Search for the cell housing the specified text and yield its [x, y] center coordinate. 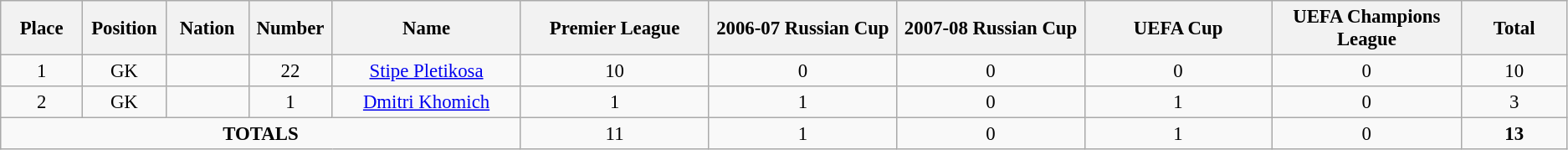
2 [42, 102]
Total [1514, 28]
Position [125, 28]
Stipe Pletikosa [427, 71]
UEFA Champions League [1367, 28]
Place [42, 28]
UEFA Cup [1178, 28]
2006-07 Russian Cup [803, 28]
2007-08 Russian Cup [991, 28]
Nation [208, 28]
Dmitri Khomich [427, 102]
Number [290, 28]
22 [290, 71]
11 [614, 134]
Premier League [614, 28]
TOTALS [261, 134]
Name [427, 28]
13 [1514, 134]
3 [1514, 102]
